Output the [x, y] coordinate of the center of the cell containing the given text.  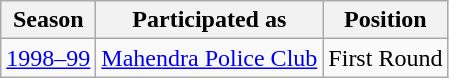
Season [48, 20]
Mahendra Police Club [210, 58]
1998–99 [48, 58]
First Round [386, 58]
Participated as [210, 20]
Position [386, 20]
